Capture the cell that displays the provided text and extract its [X, Y] central coordinate. 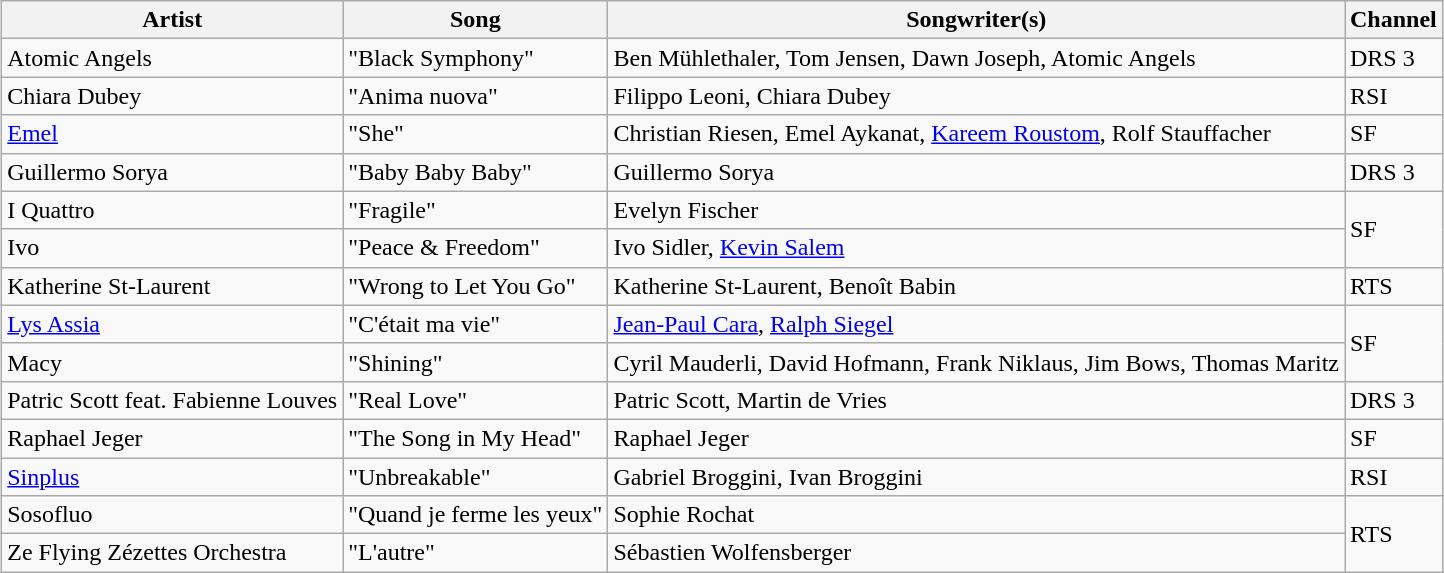
"Unbreakable" [476, 477]
"Baby Baby Baby" [476, 172]
"Anima nuova" [476, 96]
"Wrong to Let You Go" [476, 286]
Sinplus [172, 477]
Chiara Dubey [172, 96]
"Real Love" [476, 400]
Ze Flying Zézettes Orchestra [172, 553]
Sosofluo [172, 515]
Katherine St-Laurent, Benoît Babin [976, 286]
Macy [172, 362]
Katherine St-Laurent [172, 286]
"The Song in My Head" [476, 438]
Sophie Rochat [976, 515]
"She" [476, 134]
"Fragile" [476, 210]
Gabriel Broggini, Ivan Broggini [976, 477]
Lys Assia [172, 324]
Sébastien Wolfensberger [976, 553]
Songwriter(s) [976, 20]
I Quattro [172, 210]
Cyril Mauderli, David Hofmann, Frank Niklaus, Jim Bows, Thomas Maritz [976, 362]
Evelyn Fischer [976, 210]
"Quand je ferme les yeux" [476, 515]
Channel [1393, 20]
"L'autre" [476, 553]
Filippo Leoni, Chiara Dubey [976, 96]
Ben Mühlethaler, Tom Jensen, Dawn Joseph, Atomic Angels [976, 58]
"C'était ma vie" [476, 324]
Emel [172, 134]
Atomic Angels [172, 58]
"Peace & Freedom" [476, 248]
Jean-Paul Cara, Ralph Siegel [976, 324]
Ivo [172, 248]
Patric Scott, Martin de Vries [976, 400]
Christian Riesen, Emel Aykanat, Kareem Roustom, Rolf Stauffacher [976, 134]
"Shining" [476, 362]
Patric Scott feat. Fabienne Louves [172, 400]
Artist [172, 20]
Song [476, 20]
Ivo Sidler, Kevin Salem [976, 248]
"Black Symphony" [476, 58]
